Determine the (X, Y) coordinate at the center of the cell enclosing the given text.  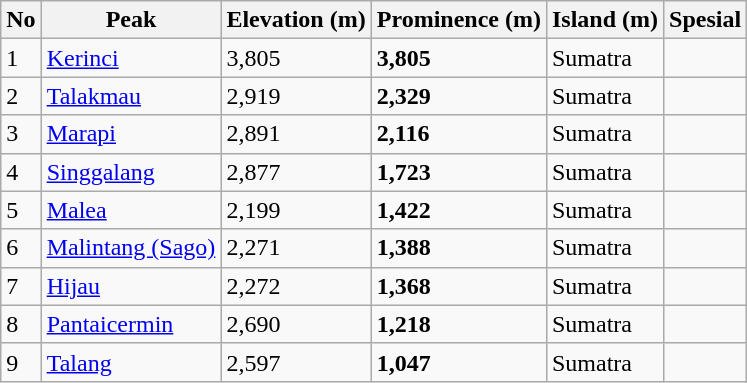
1 (21, 58)
Marapi (131, 134)
Malea (131, 210)
9 (21, 362)
6 (21, 248)
2,271 (296, 248)
1,422 (458, 210)
1,218 (458, 324)
Talakmau (131, 96)
Singgalang (131, 172)
2,272 (296, 286)
8 (21, 324)
3 (21, 134)
2 (21, 96)
Island (m) (604, 20)
2,891 (296, 134)
1,723 (458, 172)
1,368 (458, 286)
5 (21, 210)
2,116 (458, 134)
2,329 (458, 96)
Hijau (131, 286)
2,919 (296, 96)
2,690 (296, 324)
Talang (131, 362)
4 (21, 172)
1,388 (458, 248)
2,199 (296, 210)
2,597 (296, 362)
Malintang (Sago) (131, 248)
Kerinci (131, 58)
7 (21, 286)
Prominence (m) (458, 20)
Spesial (706, 20)
Pantaicermin (131, 324)
Elevation (m) (296, 20)
1,047 (458, 362)
Peak (131, 20)
No (21, 20)
2,877 (296, 172)
